Locate the cell with the specified text and output its (x, y) center coordinate. 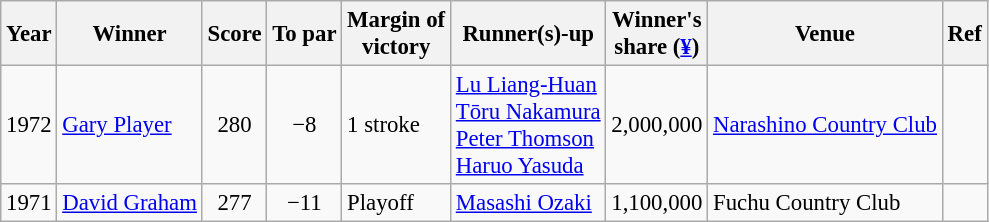
Gary Player (130, 126)
1971 (29, 203)
Fuchu Country Club (826, 203)
Winner'sshare (¥) (657, 34)
Masashi Ozaki (528, 203)
Playoff (396, 203)
Winner (130, 34)
Margin ofvictory (396, 34)
1972 (29, 126)
Year (29, 34)
Runner(s)-up (528, 34)
Venue (826, 34)
1,100,000 (657, 203)
To par (304, 34)
280 (234, 126)
−8 (304, 126)
David Graham (130, 203)
Ref (964, 34)
1 stroke (396, 126)
Score (234, 34)
2,000,000 (657, 126)
−11 (304, 203)
Narashino Country Club (826, 126)
277 (234, 203)
Lu Liang-Huan Tōru Nakamura Peter Thomson Haruo Yasuda (528, 126)
